Return (X, Y) of the center of cell containing provided text 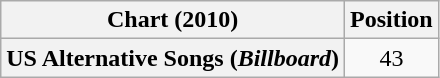
Chart (2010) (173, 20)
Position (392, 20)
43 (392, 58)
US Alternative Songs (Billboard) (173, 58)
